Detect which cell encompasses the target text, then output its [x, y] center coordinate. 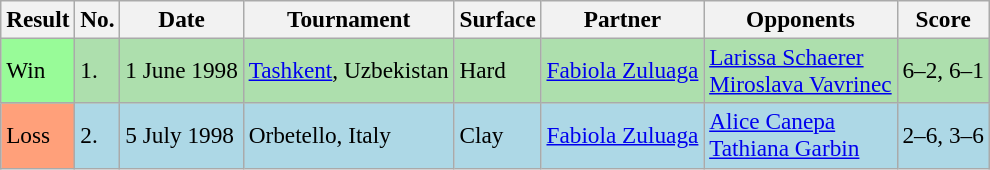
Partner [622, 19]
1. [98, 70]
Date [182, 19]
1 June 1998 [182, 70]
5 July 1998 [182, 136]
Result [38, 19]
No. [98, 19]
Hard [498, 70]
Tournament [348, 19]
Alice Canepa Tathiana Garbin [800, 136]
Opponents [800, 19]
6–2, 6–1 [943, 70]
Clay [498, 136]
Win [38, 70]
Score [943, 19]
Larissa Schaerer Miroslava Vavrinec [800, 70]
Tashkent, Uzbekistan [348, 70]
2. [98, 136]
Surface [498, 19]
2–6, 3–6 [943, 136]
Loss [38, 136]
Orbetello, Italy [348, 136]
